Scan for the cell matching the given text and deliver its (x, y) coordinate at center. 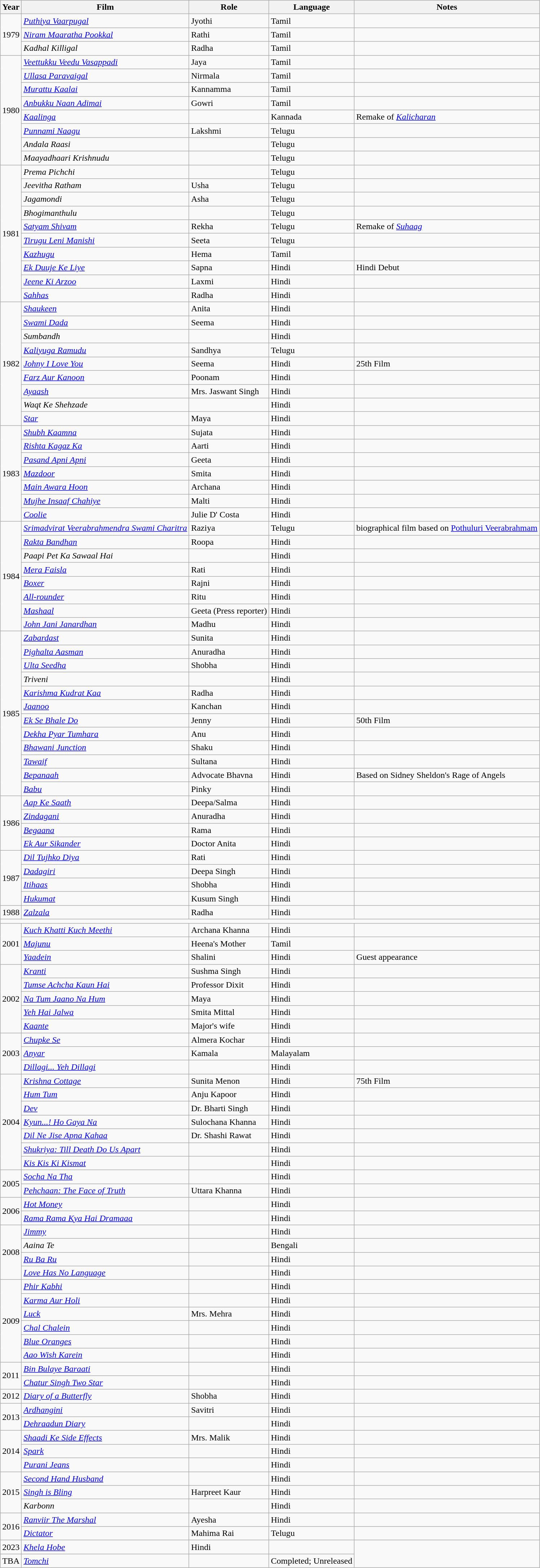
75th Film (447, 1081)
Kannada (312, 117)
Anyar (105, 1053)
2009 (11, 1321)
Hema (229, 254)
Mrs. Jaswant Singh (229, 391)
Pehchaan: The Face of Truth (105, 1190)
Archana (229, 487)
Notes (447, 7)
Roopa (229, 542)
Mazdoor (105, 473)
Bepanaah (105, 775)
Sumbandh (105, 336)
Zindagani (105, 816)
Seeta (229, 240)
Raziya (229, 528)
Sultana (229, 761)
Kazhugu (105, 254)
Bengali (312, 1245)
Maayadhaari Krishnudu (105, 158)
Julie D' Costa (229, 514)
Harpreet Kaur (229, 1492)
Guest appearance (447, 957)
Usha (229, 186)
Veettukku Veedu Vasappadi (105, 62)
Krishna Cottage (105, 1081)
Jaya (229, 62)
1983 (11, 473)
Kyun...! Ho Gaya Na (105, 1122)
Tumse Achcha Kaun Hai (105, 985)
Poonam (229, 377)
Dev (105, 1108)
Laxmi (229, 281)
Pasand Apni Apni (105, 460)
Zalzala (105, 912)
Mrs. Mehra (229, 1314)
Itihaas (105, 885)
Geeta (229, 460)
Shukriya: Till Death Do Us Apart (105, 1149)
Phir Kabhi (105, 1287)
Johny I Love You (105, 364)
Asha (229, 199)
Karma Aur Holi (105, 1300)
Geeta (Press reporter) (229, 611)
Karishma Kudrat Kaa (105, 693)
Tomchi (105, 1561)
Star (105, 419)
Hukumat (105, 899)
Role (229, 7)
Kis Kis Ki Kismat (105, 1163)
Dadagiri (105, 871)
2002 (11, 998)
Doctor Anita (229, 844)
2011 (11, 1376)
Aao Wish Karein (105, 1355)
Mahima Rai (229, 1533)
Hot Money (105, 1204)
Second Hand Husband (105, 1478)
Smita Mittal (229, 1012)
Na Tum Jaano Na Hum (105, 998)
Jeene Ki Arzoo (105, 281)
Shaku (229, 748)
Blue Oranges (105, 1341)
Deepa Singh (229, 871)
Uttara Khanna (229, 1190)
Kaliyuga Ramudu (105, 350)
1985 (11, 713)
Deepa/Salma (229, 802)
John Jani Janardhan (105, 624)
Jagamondi (105, 199)
Coolie (105, 514)
Dr. Bharti Singh (229, 1108)
Hindi Debut (447, 268)
Film (105, 7)
1979 (11, 35)
Remake of Kalicharan (447, 117)
Luck (105, 1314)
Gowri (229, 103)
Major's wife (229, 1026)
Punnami Naagu (105, 130)
Aaina Te (105, 1245)
Purani Jeans (105, 1465)
Anju Kapoor (229, 1095)
Sandhya (229, 350)
Jaanoo (105, 707)
Niram Maaratha Pookkal (105, 35)
Yaadein (105, 957)
Kusum Singh (229, 899)
2016 (11, 1527)
Ayaash (105, 391)
Ullasa Paravaigal (105, 76)
Ayesha (229, 1520)
Dehraadun Diary (105, 1424)
2003 (11, 1053)
Satyam Shivam (105, 227)
Sahhas (105, 295)
Murattu Kaalai (105, 89)
Ek Aur Sikander (105, 844)
Srimadvirat Veerabrahmendra Swami Charitra (105, 528)
Kranti (105, 971)
Diary of a Butterfly (105, 1396)
Jenny (229, 720)
Sunita Menon (229, 1081)
Mera Faisla (105, 569)
Ranviir The Marshal (105, 1520)
Ardhangini (105, 1410)
Babu (105, 789)
Advocate Bhavna (229, 775)
1988 (11, 912)
Malti (229, 501)
2023 (11, 1547)
Pighalta Aasman (105, 652)
Kaante (105, 1026)
Shubh Kaamna (105, 432)
Archana Khanna (229, 930)
2005 (11, 1184)
Madhu (229, 624)
Jeevitha Ratham (105, 186)
Rathi (229, 35)
1986 (11, 823)
Sujata (229, 432)
Singh is Bling (105, 1492)
Dekha Pyar Tumhara (105, 734)
Hum Tum (105, 1095)
Majunu (105, 944)
25th Film (447, 364)
Dillagi... Yeh Dillagi (105, 1067)
Kuch Khatti Kuch Meethi (105, 930)
2012 (11, 1396)
Triveni (105, 679)
Begaana (105, 830)
Farz Aur Kanoon (105, 377)
1987 (11, 878)
2014 (11, 1451)
Karbonn (105, 1506)
Dr. Shashi Rawat (229, 1136)
1982 (11, 364)
Mujhe Insaaf Chahiye (105, 501)
Bin Bulaye Baraati (105, 1369)
Lakshmi (229, 130)
Year (11, 7)
Bhawani Junction (105, 748)
Rishta Kagaz Ka (105, 446)
Dictator (105, 1533)
Kamala (229, 1053)
Sulochana Khanna (229, 1122)
Based on Sidney Sheldon's Rage of Angels (447, 775)
1981 (11, 233)
Love Has No Language (105, 1273)
50th Film (447, 720)
Nirmala (229, 76)
Socha Na Tha (105, 1177)
Malayalam (312, 1053)
Boxer (105, 583)
Jyothi (229, 21)
Shaadi Ke Side Effects (105, 1437)
Sushma Singh (229, 971)
Mrs. Malik (229, 1437)
2004 (11, 1122)
Remake of Suhaag (447, 227)
Kanchan (229, 707)
Rama (229, 830)
Completed; Unreleased (312, 1561)
Aap Ke Saath (105, 802)
Professor Dixit (229, 985)
biographical film based on Pothuluri Veerabrahmam (447, 528)
Pinky (229, 789)
2008 (11, 1252)
Savitri (229, 1410)
Heena's Mother (229, 944)
Tirugu Leni Manishi (105, 240)
2001 (11, 944)
Rajni (229, 583)
Smita (229, 473)
2006 (11, 1211)
Yeh Hai Jalwa (105, 1012)
Dil Tujhko Diya (105, 857)
Shalini (229, 957)
Ek Se Bhale Do (105, 720)
Khela Hobe (105, 1547)
Tawaif (105, 761)
Rakta Bandhan (105, 542)
Sunita (229, 638)
Mashaal (105, 611)
Paapi Pet Ka Sawaal Hai (105, 556)
Rama Rama Kya Hai Dramaaa (105, 1218)
Ritu (229, 597)
Rekha (229, 227)
Kadhal Killigal (105, 48)
Prema Pichchi (105, 172)
Chal Chalein (105, 1328)
Chupke Se (105, 1039)
Andala Raasi (105, 144)
Spark (105, 1451)
Almera Kochar (229, 1039)
1984 (11, 576)
Kannamma (229, 89)
Kaalinga (105, 117)
Anbukku Naan Adimai (105, 103)
Puthiya Vaarpugal (105, 21)
Dil Ne Jise Apna Kahaa (105, 1136)
Bhogimanthulu (105, 213)
Language (312, 7)
Ru Ba Ru (105, 1259)
Waqt Ke Shehzade (105, 405)
Sapna (229, 268)
Anu (229, 734)
Jimmy (105, 1231)
Main Awara Hoon (105, 487)
1980 (11, 110)
All-rounder (105, 597)
Anita (229, 309)
Ulta Seedha (105, 665)
Ek Duuje Ke Liye (105, 268)
Chatur Singh Two Star (105, 1382)
2013 (11, 1417)
2015 (11, 1492)
Shaukeen (105, 309)
Swami Dada (105, 322)
Aarti (229, 446)
TBA (11, 1561)
Zabardast (105, 638)
